Find where the given text appears and provide that cell's center as (x, y) coordinate. 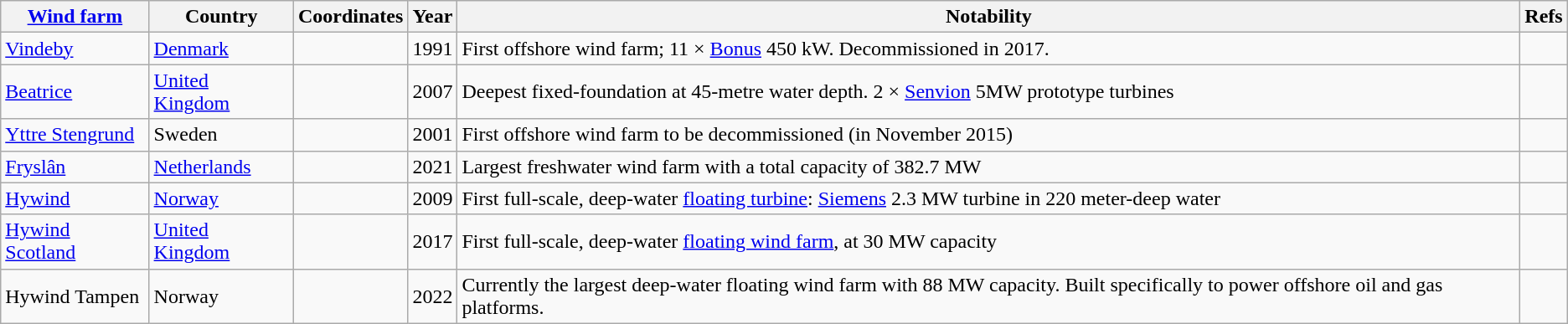
Beatrice (75, 92)
First offshore wind farm to be decommissioned (in November 2015) (988, 135)
Currently the largest deep-water floating wind farm with 88 MW capacity. Built specifically to power offshore oil and gas platforms. (988, 296)
Netherlands (221, 167)
2009 (432, 198)
2007 (432, 92)
Hywind Scotland (75, 241)
Vindeby (75, 49)
Yttre Stengrund (75, 135)
Deepest fixed-foundation at 45-metre water depth. 2 × Senvion 5MW prototype turbines (988, 92)
Largest freshwater wind farm with a total capacity of 382.7 MW (988, 167)
Refs (1544, 17)
2017 (432, 241)
Fryslân (75, 167)
Coordinates (350, 17)
Denmark (221, 49)
First full-scale, deep-water floating wind farm, at 30 MW capacity (988, 241)
Hywind (75, 198)
Sweden (221, 135)
Hywind Tampen (75, 296)
First offshore wind farm; 11 × Bonus 450 kW. Decommissioned in 2017. (988, 49)
2022 (432, 296)
Wind farm (75, 17)
Notability (988, 17)
2001 (432, 135)
Year (432, 17)
First full-scale, deep-water floating turbine: Siemens 2.3 MW turbine in 220 meter-deep water (988, 198)
1991 (432, 49)
2021 (432, 167)
Country (221, 17)
